From the cell containing the given text, extract its center point as (x, y) coordinate. 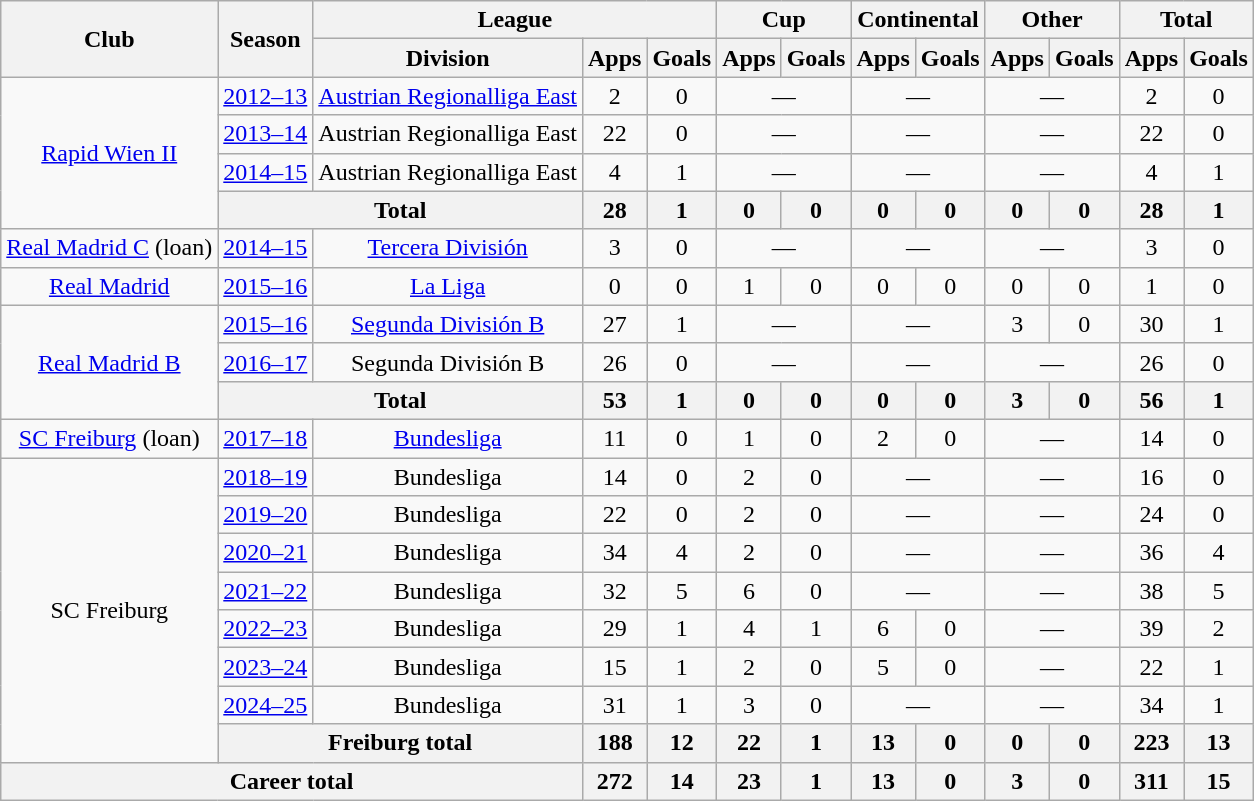
SC Freiburg (110, 610)
31 (614, 705)
Continental (918, 20)
League (515, 20)
2023–24 (266, 667)
2017–18 (266, 438)
Real Madrid C (loan) (110, 248)
Freiburg total (400, 743)
272 (614, 781)
2022–23 (266, 629)
39 (1151, 629)
36 (1151, 553)
2013–14 (266, 134)
2016–17 (266, 362)
29 (614, 629)
Other (1052, 20)
SC Freiburg (loan) (110, 438)
2024–25 (266, 705)
Cup (784, 20)
56 (1151, 400)
Real Madrid B (110, 362)
2012–13 (266, 96)
38 (1151, 591)
32 (614, 591)
2019–20 (266, 515)
Career total (292, 781)
Club (110, 39)
223 (1151, 743)
24 (1151, 515)
2018–19 (266, 477)
12 (682, 743)
Division (448, 58)
11 (614, 438)
16 (1151, 477)
La Liga (448, 286)
Rapid Wien II (110, 153)
27 (614, 324)
53 (614, 400)
2020–21 (266, 553)
30 (1151, 324)
2021–22 (266, 591)
Tercera División (448, 248)
311 (1151, 781)
23 (749, 781)
Season (266, 39)
Real Madrid (110, 286)
188 (614, 743)
